For the text-containing cell, return its midpoint in [X, Y] coordinate format. 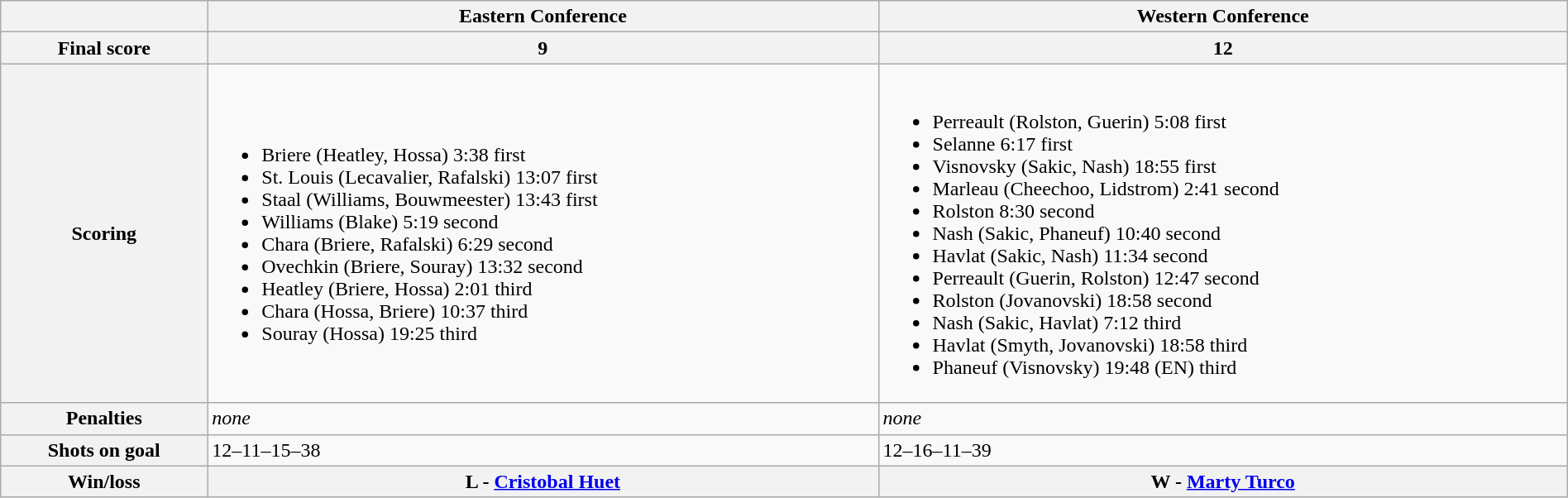
Scoring [104, 233]
9 [543, 48]
Western Conference [1222, 17]
12 [1222, 48]
12–16–11–39 [1222, 450]
L - Cristobal Huet [543, 481]
W - Marty Turco [1222, 481]
Win/loss [104, 481]
Eastern Conference [543, 17]
Penalties [104, 419]
12–11–15–38 [543, 450]
Final score [104, 48]
Shots on goal [104, 450]
